Identify which cell holds the provided text, then report its [x, y] central coordinate. 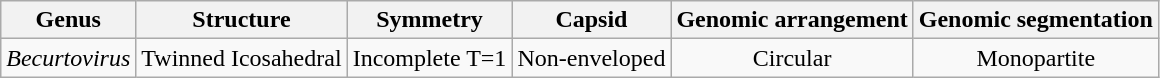
Symmetry [430, 20]
Genus [68, 20]
Twinned Icosahedral [242, 58]
Monopartite [1036, 58]
Genomic arrangement [792, 20]
Structure [242, 20]
Capsid [592, 20]
Non-enveloped [592, 58]
Circular [792, 58]
Becurtovirus [68, 58]
Incomplete T=1 [430, 58]
Genomic segmentation [1036, 20]
